Locate the cell with the specified text and output its [X, Y] center coordinate. 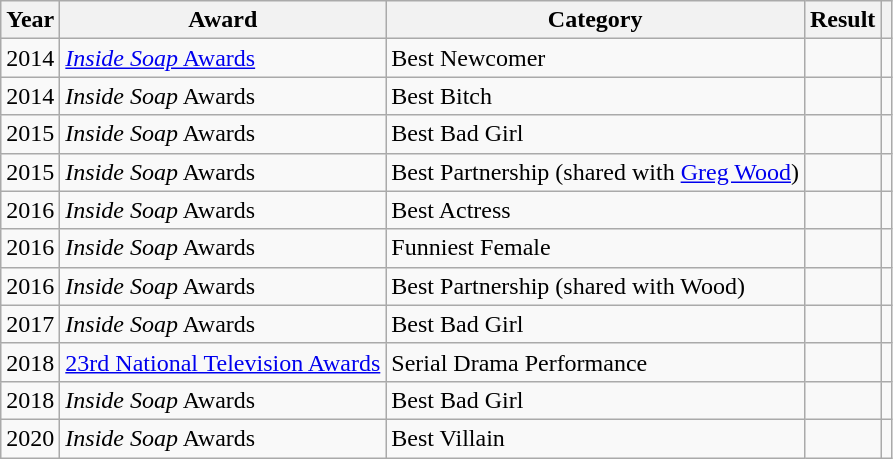
Serial Drama Performance [596, 362]
2017 [30, 324]
Best Partnership (shared with Wood) [596, 286]
2020 [30, 438]
23rd National Television Awards [223, 362]
Best Villain [596, 438]
Best Bitch [596, 96]
Best Actress [596, 210]
Year [30, 20]
Funniest Female [596, 248]
Best Newcomer [596, 58]
Category [596, 20]
Award [223, 20]
Best Partnership (shared with Greg Wood) [596, 172]
Result [842, 20]
